Return [x, y] of the center of cell containing provided text 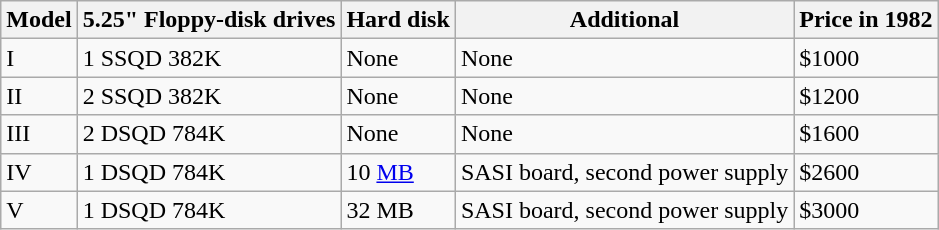
Model [39, 20]
IV [39, 172]
Hard disk [398, 20]
II [39, 96]
5.25" Floppy-disk drives [209, 20]
Price in 1982 [866, 20]
Additional [624, 20]
III [39, 134]
$2600 [866, 172]
I [39, 58]
32 MB [398, 210]
10 MB [398, 172]
2 SSQD 382K [209, 96]
$3000 [866, 210]
$1600 [866, 134]
$1000 [866, 58]
2 DSQD 784K [209, 134]
1 SSQD 382K [209, 58]
$1200 [866, 96]
V [39, 210]
